Locate the cell with the specified text and output its [X, Y] center coordinate. 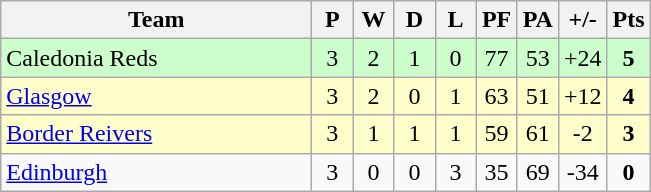
Team [156, 20]
+/- [582, 20]
-2 [582, 134]
53 [538, 58]
59 [496, 134]
-34 [582, 172]
Edinburgh [156, 172]
L [456, 20]
D [414, 20]
5 [628, 58]
4 [628, 96]
P [332, 20]
PA [538, 20]
+12 [582, 96]
+24 [582, 58]
77 [496, 58]
35 [496, 172]
PF [496, 20]
63 [496, 96]
Pts [628, 20]
Caledonia Reds [156, 58]
69 [538, 172]
W [374, 20]
51 [538, 96]
Border Reivers [156, 134]
61 [538, 134]
Glasgow [156, 96]
